Identify which cell holds the provided text, then report its (x, y) central coordinate. 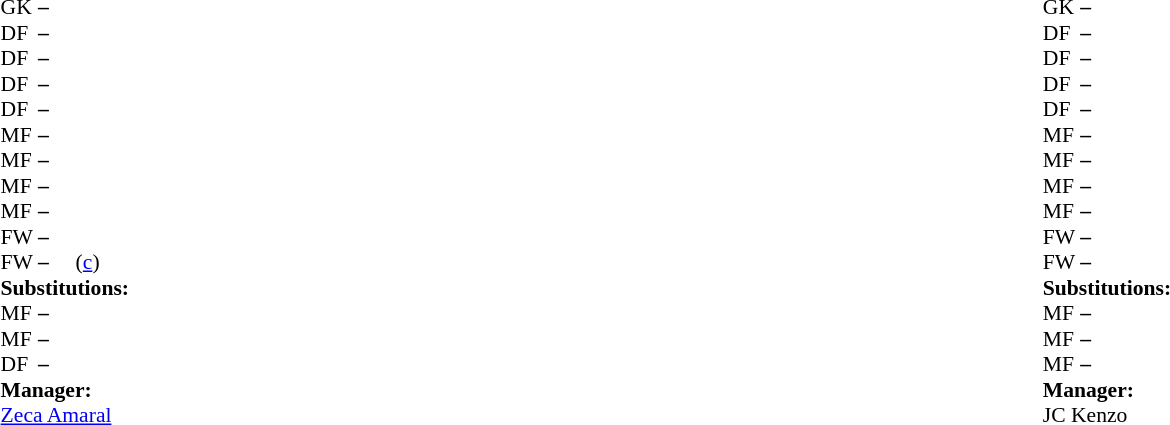
Substitutions: (65, 288)
Manager: (65, 390)
(c) (102, 263)
